Search for the cell housing the specified text and yield its (X, Y) center coordinate. 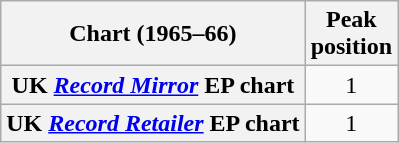
Peakposition (351, 34)
UK Record Retailer EP chart (153, 123)
UK Record Mirror EP chart (153, 85)
Chart (1965–66) (153, 34)
